Capture the cell that displays the provided text and extract its [X, Y] central coordinate. 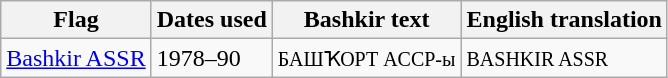
BASHKIR ASSR [564, 58]
Dates used [212, 20]
БАШҠОРТ АCCP-ы [366, 58]
Bashkir ASSR [76, 58]
1978–90 [212, 58]
Flag [76, 20]
English translation [564, 20]
Bashkir text [366, 20]
